Detect which cell encompasses the target text, then output its (X, Y) center coordinate. 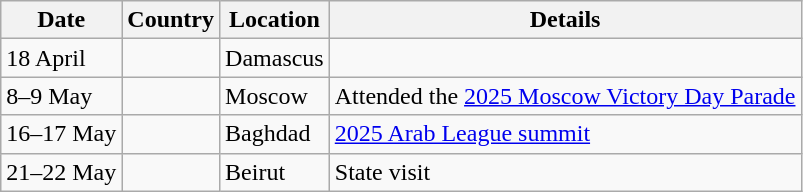
Baghdad (275, 134)
Attended the 2025 Moscow Victory Day Parade (565, 96)
21–22 May (62, 172)
Beirut (275, 172)
Country (171, 20)
Date (62, 20)
Moscow (275, 96)
16–17 May (62, 134)
Damascus (275, 58)
Location (275, 20)
2025 Arab League summit (565, 134)
18 April (62, 58)
8–9 May (62, 96)
Details (565, 20)
State visit (565, 172)
